Scan for the cell matching the given text and deliver its (X, Y) coordinate at center. 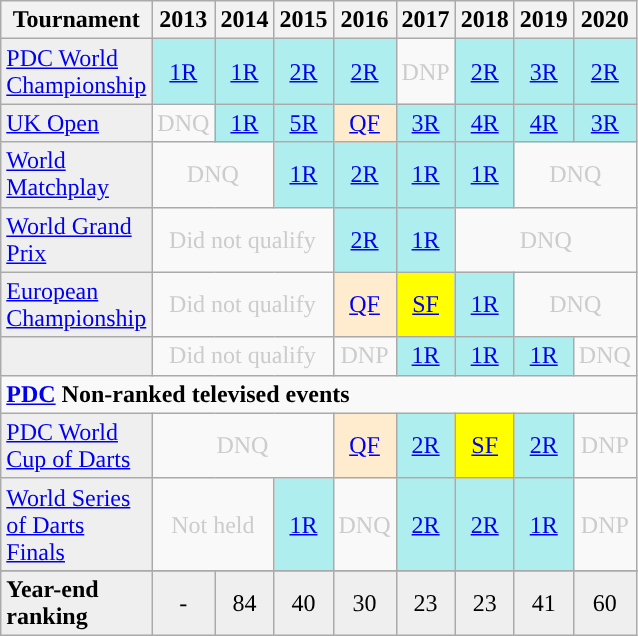
5R (304, 123)
PDC Non-ranked televised events (319, 394)
2017 (426, 20)
60 (604, 602)
2015 (304, 20)
World Series of Darts Finals (76, 524)
European Championship (76, 304)
PDC World Cup of Darts (76, 446)
PDC World Championship (76, 72)
2014 (244, 20)
2019 (544, 20)
Not held (213, 524)
2016 (364, 20)
2013 (184, 20)
World Grand Prix (76, 240)
UK Open (76, 123)
2018 (484, 20)
Tournament (76, 20)
40 (304, 602)
30 (364, 602)
World Matchplay (76, 174)
Year-end ranking (76, 602)
2020 (604, 20)
41 (544, 602)
84 (244, 602)
- (184, 602)
